Output the (X, Y) coordinate of the center of the cell containing the given text.  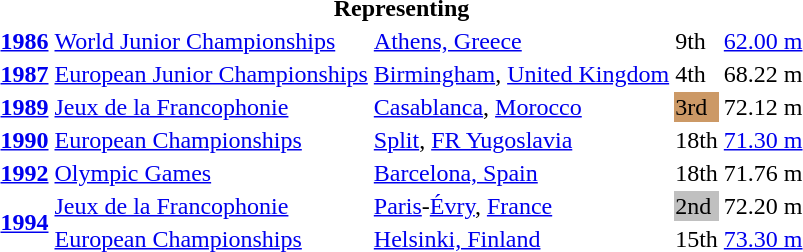
Split, FR Yugoslavia (521, 140)
European Junior Championships (211, 74)
Olympic Games (211, 173)
World Junior Championships (211, 41)
Paris-Évry, France (521, 206)
4th (697, 74)
2nd (697, 206)
Birmingham, United Kingdom (521, 74)
Barcelona, Spain (521, 173)
Casablanca, Morocco (521, 107)
European Championships (211, 140)
3rd (697, 107)
9th (697, 41)
Athens, Greece (521, 41)
